Return the [x, y] coordinate for the center point of the cell that contains the specified text.  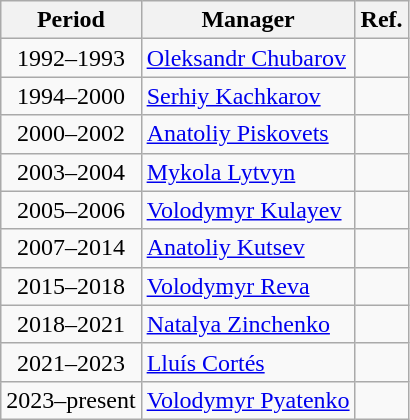
2005–2006 [71, 210]
Serhiy Kachkarov [248, 96]
Volodymyr Kulayev [248, 210]
2015–2018 [71, 286]
2023–present [71, 400]
1994–2000 [71, 96]
2000–2002 [71, 134]
Anatoliy Piskovets [248, 134]
Volodymyr Pyatenko [248, 400]
Volodymyr Reva [248, 286]
Natalya Zinchenko [248, 324]
Lluís Cortés [248, 362]
2003–2004 [71, 172]
2007–2014 [71, 248]
2018–2021 [71, 324]
Manager [248, 20]
Ref. [382, 20]
1992–1993 [71, 58]
Anatoliy Kutsev [248, 248]
2021–2023 [71, 362]
Mykola Lytvyn [248, 172]
Oleksandr Chubarov [248, 58]
Period [71, 20]
